From the cell containing the given text, extract its center point as (X, Y) coordinate. 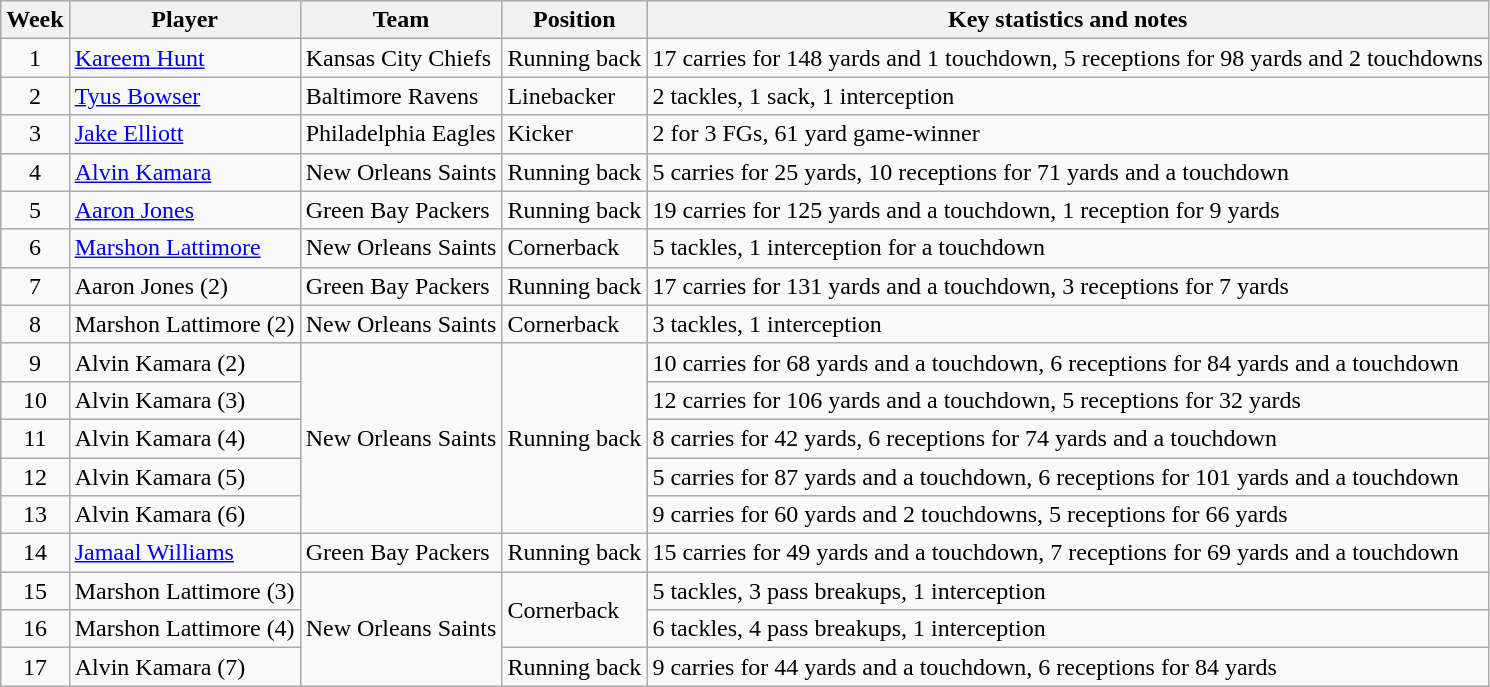
3 tackles, 1 interception (1068, 324)
4 (35, 172)
Tyus Bowser (184, 96)
8 carries for 42 yards, 6 receptions for 74 yards and a touchdown (1068, 438)
19 carries for 125 yards and a touchdown, 1 reception for 9 yards (1068, 210)
12 (35, 477)
5 tackles, 1 interception for a touchdown (1068, 248)
Alvin Kamara (5) (184, 477)
Philadelphia Eagles (401, 134)
Kareem Hunt (184, 58)
14 (35, 553)
Alvin Kamara (6) (184, 515)
Position (574, 20)
Alvin Kamara (3) (184, 400)
Marshon Lattimore (2) (184, 324)
15 (35, 591)
9 carries for 60 yards and 2 touchdowns, 5 receptions for 66 yards (1068, 515)
1 (35, 58)
2 for 3 FGs, 61 yard game-winner (1068, 134)
5 (35, 210)
Marshon Lattimore (184, 248)
Key statistics and notes (1068, 20)
5 carries for 87 yards and a touchdown, 6 receptions for 101 yards and a touchdown (1068, 477)
Linebacker (574, 96)
2 (35, 96)
10 carries for 68 yards and a touchdown, 6 receptions for 84 yards and a touchdown (1068, 362)
6 tackles, 4 pass breakups, 1 interception (1068, 629)
17 (35, 667)
5 carries for 25 yards, 10 receptions for 71 yards and a touchdown (1068, 172)
Player (184, 20)
Marshon Lattimore (3) (184, 591)
Baltimore Ravens (401, 96)
Alvin Kamara (2) (184, 362)
11 (35, 438)
Team (401, 20)
2 tackles, 1 sack, 1 interception (1068, 96)
6 (35, 248)
8 (35, 324)
Kansas City Chiefs (401, 58)
10 (35, 400)
5 tackles, 3 pass breakups, 1 interception (1068, 591)
Marshon Lattimore (4) (184, 629)
Alvin Kamara (7) (184, 667)
Week (35, 20)
17 carries for 148 yards and 1 touchdown, 5 receptions for 98 yards and 2 touchdowns (1068, 58)
Jamaal Williams (184, 553)
3 (35, 134)
Kicker (574, 134)
Alvin Kamara (4) (184, 438)
9 (35, 362)
17 carries for 131 yards and a touchdown, 3 receptions for 7 yards (1068, 286)
7 (35, 286)
Alvin Kamara (184, 172)
Jake Elliott (184, 134)
13 (35, 515)
16 (35, 629)
Aaron Jones (184, 210)
9 carries for 44 yards and a touchdown, 6 receptions for 84 yards (1068, 667)
12 carries for 106 yards and a touchdown, 5 receptions for 32 yards (1068, 400)
Aaron Jones (2) (184, 286)
15 carries for 49 yards and a touchdown, 7 receptions for 69 yards and a touchdown (1068, 553)
